Find where the given text appears and provide that cell's center as (x, y) coordinate. 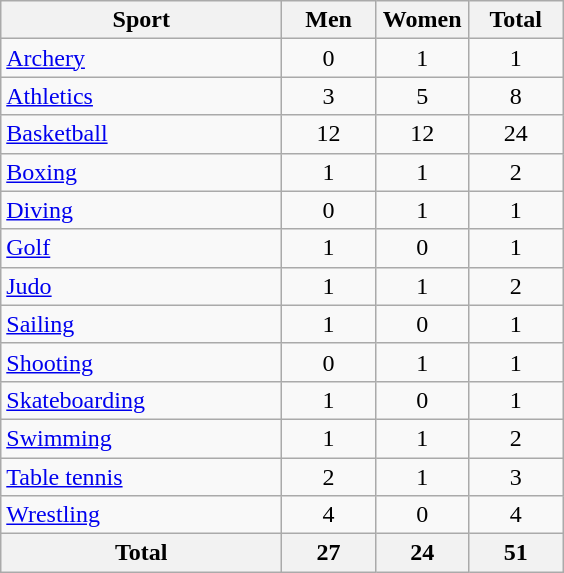
Wrestling (142, 515)
Archery (142, 58)
Basketball (142, 134)
8 (516, 96)
Sailing (142, 324)
Judo (142, 286)
Men (329, 20)
Athletics (142, 96)
Table tennis (142, 477)
Sport (142, 20)
Skateboarding (142, 400)
51 (516, 553)
Swimming (142, 438)
Golf (142, 248)
27 (329, 553)
5 (422, 96)
Boxing (142, 172)
Shooting (142, 362)
Women (422, 20)
Diving (142, 210)
